Determine the [X, Y] coordinate at the center of the cell enclosing the given text.  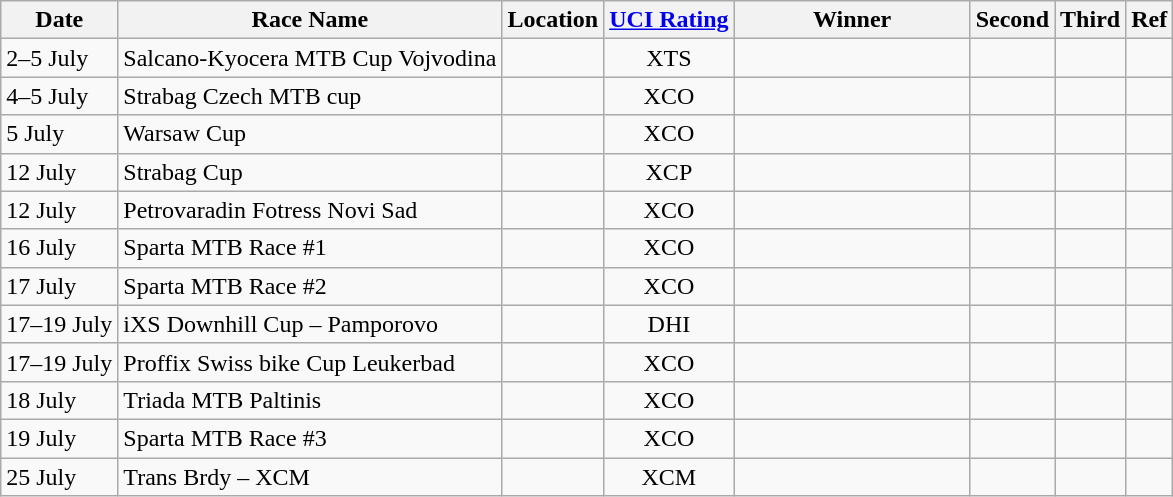
17 July [60, 286]
XTS [669, 58]
Sparta MTB Race #3 [310, 438]
2–5 July [60, 58]
16 July [60, 248]
18 July [60, 400]
Ref [1150, 20]
Location [553, 20]
Date [60, 20]
Strabag Cup [310, 172]
Winner [852, 20]
iXS Downhill Cup – Pamporovo [310, 324]
Sparta MTB Race #2 [310, 286]
Third [1090, 20]
XCP [669, 172]
Warsaw Cup [310, 134]
XCM [669, 477]
Trans Brdy – XCM [310, 477]
25 July [60, 477]
19 July [60, 438]
Petrovaradin Fotress Novi Sad [310, 210]
Proffix Swiss bike Cup Leukerbad [310, 362]
4–5 July [60, 96]
Race Name [310, 20]
Salcano-Kyocera MTB Cup Vojvodina [310, 58]
5 July [60, 134]
Triada MTB Paltinis [310, 400]
Sparta MTB Race #1 [310, 248]
Second [1012, 20]
DHI [669, 324]
Strabag Czech MTB cup [310, 96]
UCI Rating [669, 20]
